Return (x, y) of the center of cell containing provided text 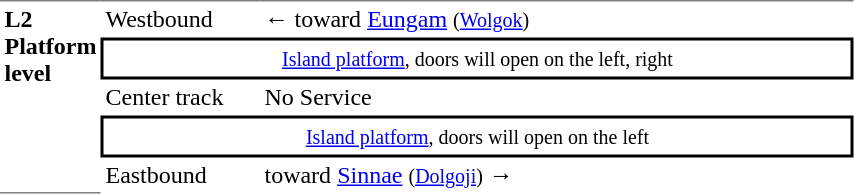
L2Platform level (50, 97)
Eastbound (180, 176)
← toward Eungam (Wolgok) (557, 19)
Island platform, doors will open on the left (478, 137)
Island platform, doors will open on the left, right (478, 59)
No Service (557, 98)
toward Sinnae (Dolgoji) → (557, 176)
Center track (180, 98)
Westbound (180, 19)
